Find where the given text appears and provide that cell's center as [X, Y] coordinate. 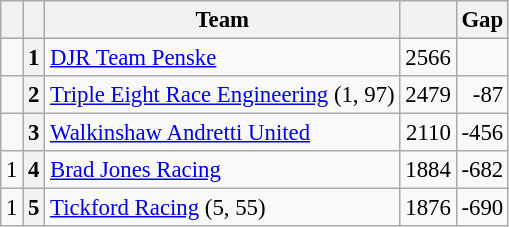
3 [34, 133]
2110 [428, 133]
Team [222, 20]
1876 [428, 208]
-456 [482, 133]
DJR Team Penske [222, 58]
1884 [428, 170]
Tickford Racing (5, 55) [222, 208]
-682 [482, 170]
-87 [482, 95]
5 [34, 208]
Gap [482, 20]
Brad Jones Racing [222, 170]
Triple Eight Race Engineering (1, 97) [222, 95]
2479 [428, 95]
-690 [482, 208]
2 [34, 95]
2566 [428, 58]
Walkinshaw Andretti United [222, 133]
4 [34, 170]
